Locate the cell with the specified text and output its (X, Y) center coordinate. 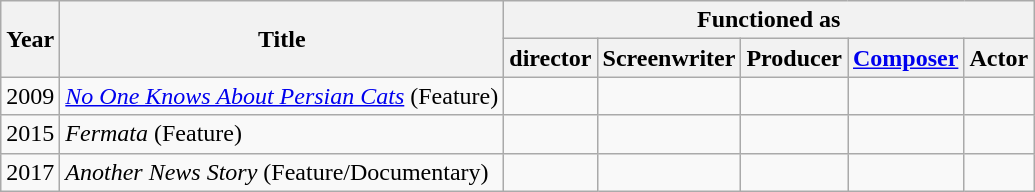
Composer (906, 58)
2017 (30, 172)
Actor (999, 58)
Year (30, 39)
2015 (30, 134)
No One Knows About Persian Cats (Feature) (282, 96)
director (550, 58)
2009 (30, 96)
Producer (794, 58)
Title (282, 39)
Fermata (Feature) (282, 134)
Screenwriter (669, 58)
Another News Story (Feature/Documentary) (282, 172)
Functioned as (769, 20)
